Scan for the cell matching the given text and deliver its (X, Y) coordinate at center. 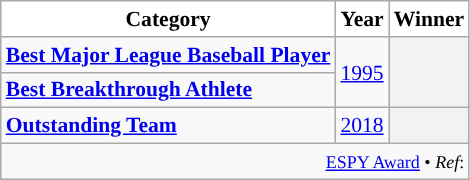
ESPY Award • Ref: (235, 162)
Outstanding Team (168, 126)
Winner (430, 19)
Category (168, 19)
2018 (362, 126)
Best Major League Baseball Player (168, 55)
Year (362, 19)
Best Breakthrough Athlete (168, 90)
1995 (362, 72)
